Determine the [x, y] coordinate at the center of the cell enclosing the given text.  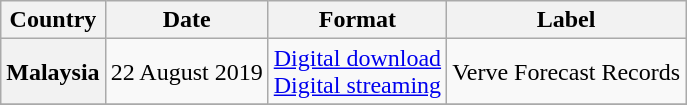
Format [357, 20]
Label [566, 20]
Date [186, 20]
Malaysia [53, 72]
Verve Forecast Records [566, 72]
Country [53, 20]
22 August 2019 [186, 72]
Digital downloadDigital streaming [357, 72]
